Search for the cell housing the specified text and yield its [X, Y] center coordinate. 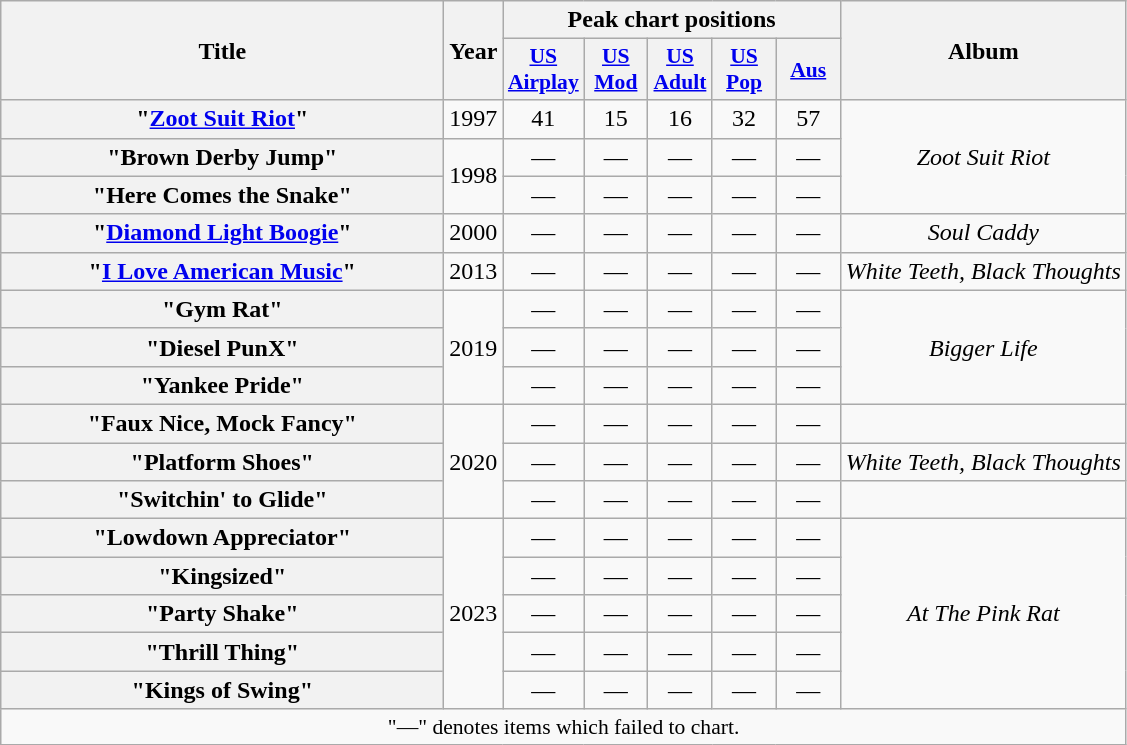
"Faux Nice, Mock Fancy" [222, 423]
57 [808, 119]
US Mod [616, 70]
US Airplay [544, 70]
Soul Caddy [983, 233]
"—" denotes items which failed to chart. [564, 727]
15 [616, 119]
1998 [474, 176]
"Party Shake" [222, 614]
"Brown Derby Jump" [222, 157]
"Platform Shoes" [222, 461]
"Lowdown Appreciator" [222, 538]
16 [680, 119]
US Pop [744, 70]
2019 [474, 347]
"Yankee Pride" [222, 385]
"Zoot Suit Riot" [222, 119]
"Switchin' to Glide" [222, 500]
US Adult [680, 70]
Album [983, 50]
"Kings of Swing" [222, 690]
Year [474, 50]
"Gym Rat" [222, 309]
2000 [474, 233]
Peak chart positions [672, 20]
Zoot Suit Riot [983, 157]
At The Pink Rat [983, 614]
"Thrill Thing" [222, 652]
Aus [808, 70]
"Here Comes the Snake" [222, 195]
1997 [474, 119]
"I Love American Music" [222, 271]
"Kingsized" [222, 576]
"Diamond Light Boogie" [222, 233]
2013 [474, 271]
41 [544, 119]
2020 [474, 461]
Title [222, 50]
"Diesel PunX" [222, 347]
Bigger Life [983, 347]
32 [744, 119]
2023 [474, 614]
